From the cell containing the given text, extract its center point as (x, y) coordinate. 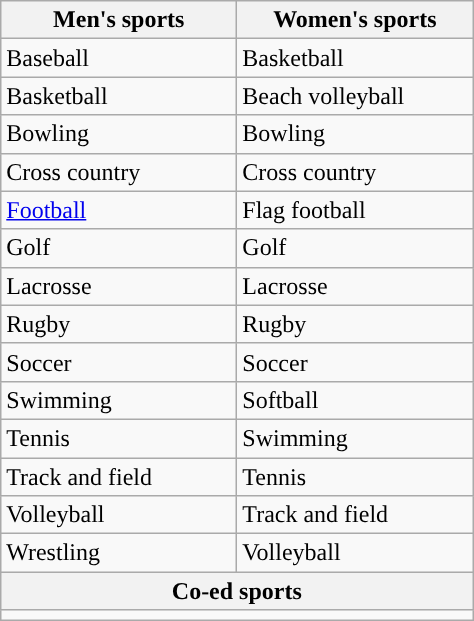
Beach volleyball (355, 96)
Women's sports (355, 20)
Flag football (355, 210)
Baseball (119, 58)
Football (119, 210)
Wrestling (119, 553)
Co-ed sports (237, 591)
Men's sports (119, 20)
Softball (355, 400)
